Scan for the cell matching the given text and deliver its [x, y] coordinate at center. 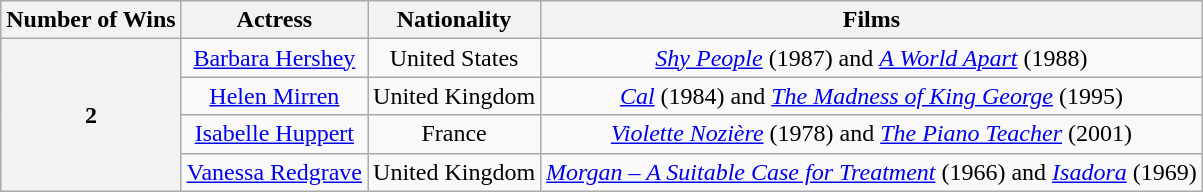
France [454, 134]
Barbara Hershey [274, 58]
Morgan – A Suitable Case for Treatment (1966) and Isadora (1969) [872, 172]
Nationality [454, 20]
Number of Wins [91, 20]
United States [454, 58]
Helen Mirren [274, 96]
2 [91, 115]
Films [872, 20]
Cal (1984) and The Madness of King George (1995) [872, 96]
Violette Nozière (1978) and The Piano Teacher (2001) [872, 134]
Vanessa Redgrave [274, 172]
Actress [274, 20]
Shy People (1987) and A World Apart (1988) [872, 58]
Isabelle Huppert [274, 134]
